Return the [X, Y] coordinate for the center point of the cell that contains the specified text.  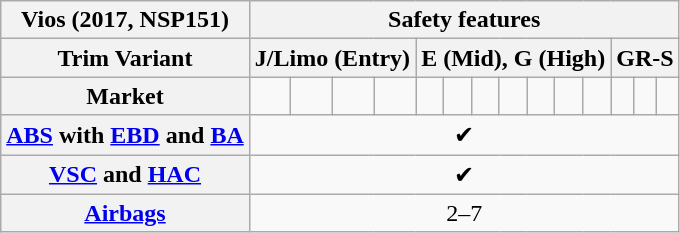
GR-S [645, 58]
Safety features [464, 20]
VSC and HAC [126, 174]
Vios (2017, NSP151) [126, 20]
J/Limo (Entry) [332, 58]
Trim Variant [126, 58]
ABS with EBD and BA [126, 135]
Airbags [126, 213]
Market [126, 96]
2–7 [464, 213]
E (Mid), G (High) [514, 58]
